Find where the given text appears and provide that cell's center as (X, Y) coordinate. 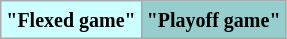
"Playoff game" (214, 20)
"Flexed game" (71, 20)
